Detect which cell encompasses the target text, then output its [x, y] center coordinate. 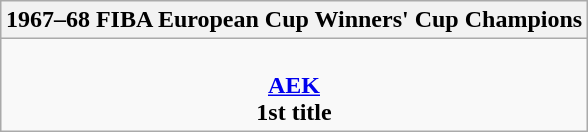
AEK 1st title [294, 85]
1967–68 FIBA European Cup Winners' Cup Champions [294, 20]
